Detect which cell encompasses the target text, then output its [x, y] center coordinate. 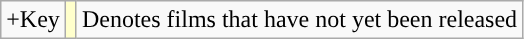
+Key [34, 20]
Denotes films that have not yet been released [299, 20]
